Determine the (x, y) coordinate at the center of the cell enclosing the given text.  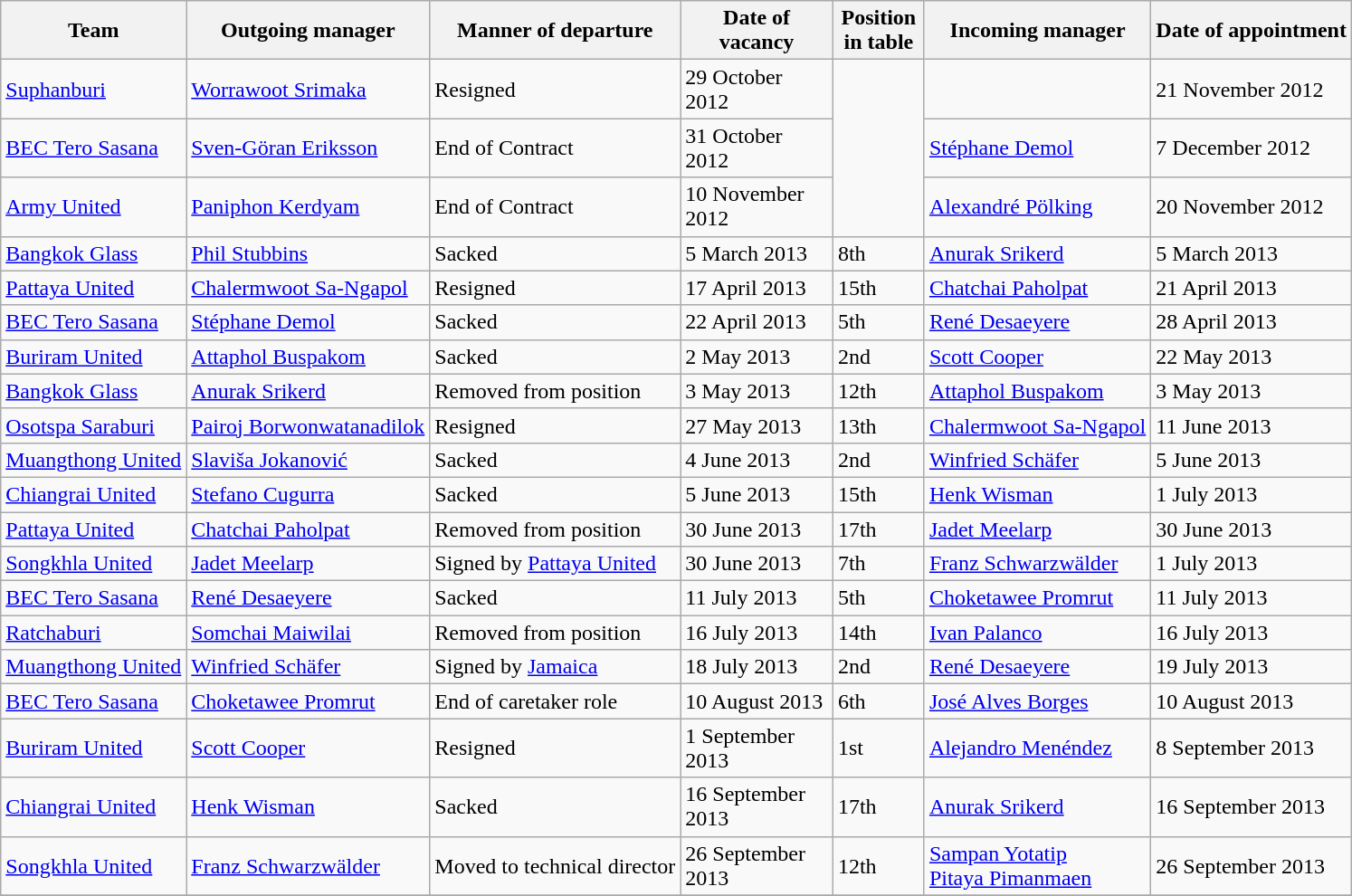
Signed by Pattaya United (556, 564)
22 April 2013 (757, 322)
Worrawoot Srimaka (308, 89)
28 April 2013 (1252, 322)
2 May 2013 (757, 357)
17 April 2013 (757, 288)
20 November 2012 (1252, 206)
José Alves Borges (1037, 701)
Alejandro Menéndez (1037, 748)
Signed by Jamaica (556, 667)
Date of appointment (1252, 31)
4 June 2013 (757, 460)
Alexandré Pölking (1037, 206)
18 July 2013 (757, 667)
Ratchaburi (94, 633)
8th (878, 253)
21 April 2013 (1252, 288)
Manner of departure (556, 31)
31 October 2012 (757, 148)
Stefano Cugurra (308, 494)
10 November 2012 (757, 206)
Outgoing manager (308, 31)
Paniphon Kerdyam (308, 206)
Slaviša Jokanović (308, 460)
Sampan Yotatip Pitaya Pimanmaen (1037, 865)
Suphanburi (94, 89)
7 December 2012 (1252, 148)
27 May 2013 (757, 425)
1 September 2013 (757, 748)
Team (94, 31)
Phil Stubbins (308, 253)
13th (878, 425)
8 September 2013 (1252, 748)
21 November 2012 (1252, 89)
Army United (94, 206)
Ivan Palanco (1037, 633)
11 June 2013 (1252, 425)
19 July 2013 (1252, 667)
Somchai Maiwilai (308, 633)
7th (878, 564)
29 October 2012 (757, 89)
Sven-Göran Eriksson (308, 148)
Date of vacancy (757, 31)
14th (878, 633)
Moved to technical director (556, 865)
Position in table (878, 31)
Incoming manager (1037, 31)
Pairoj Borwonwatanadilok (308, 425)
1st (878, 748)
Osotspa Saraburi (94, 425)
End of caretaker role (556, 701)
6th (878, 701)
22 May 2013 (1252, 357)
